Pinpoint the cell where the given text exists, returning its [x, y] midpoint coordinate. 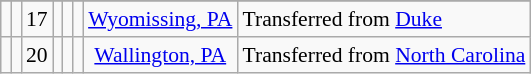
Wyomissing, PA [160, 19]
Transferred from Duke [384, 19]
20 [37, 55]
Wallington, PA [160, 55]
17 [37, 19]
Transferred from North Carolina [384, 55]
